Pinpoint the cell where the given text exists, returning its (x, y) midpoint coordinate. 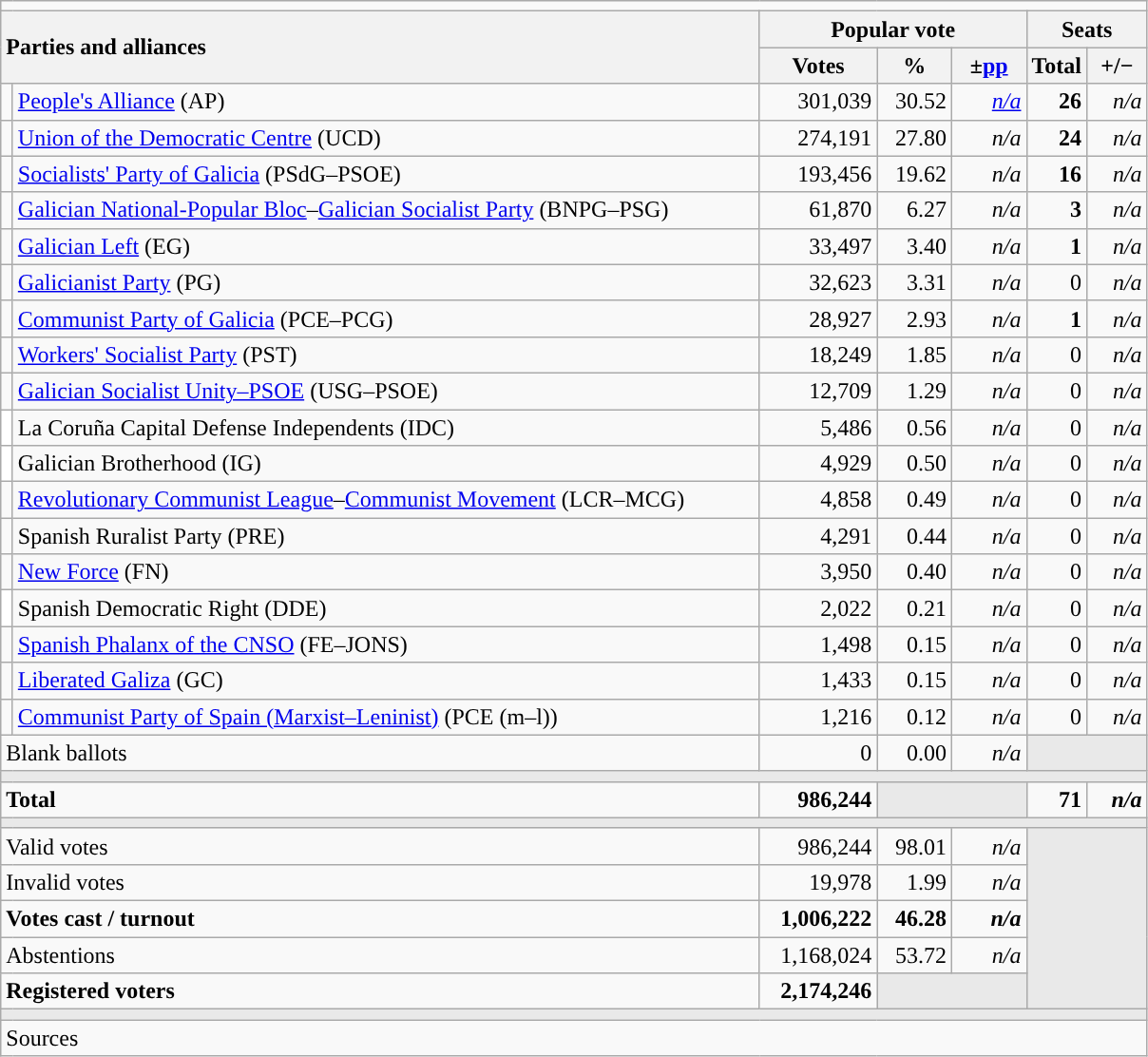
Socialists' Party of Galicia (PSdG–PSOE) (386, 174)
71 (1057, 799)
0.40 (914, 572)
301,039 (818, 102)
46.28 (914, 918)
1.29 (914, 391)
2.93 (914, 318)
2,022 (818, 608)
12,709 (818, 391)
Communist Party of Spain (Marxist–Leninist) (PCE (m–l)) (386, 717)
0.12 (914, 717)
Popular vote (893, 29)
26 (1057, 102)
18,249 (818, 355)
Seats (1087, 29)
3.40 (914, 246)
4,291 (818, 536)
1,168,024 (818, 955)
Blank ballots (380, 753)
New Force (FN) (386, 572)
1.85 (914, 355)
La Coruña Capital Defense Independents (IDC) (386, 427)
32,623 (818, 282)
1,498 (818, 644)
0.50 (914, 464)
±pp (988, 66)
Galician Socialist Unity–PSOE (USG–PSOE) (386, 391)
5,486 (818, 427)
Parties and alliances (380, 48)
Registered voters (380, 991)
Abstentions (380, 955)
0.49 (914, 500)
Spanish Ruralist Party (PRE) (386, 536)
16 (1057, 174)
People's Alliance (AP) (386, 102)
1.99 (914, 882)
274,191 (818, 138)
98.01 (914, 846)
1,433 (818, 681)
193,456 (818, 174)
Galician Left (EG) (386, 246)
27.80 (914, 138)
Votes cast / turnout (380, 918)
Votes (818, 66)
Workers' Socialist Party (PST) (386, 355)
4,858 (818, 500)
0.00 (914, 753)
0.21 (914, 608)
3,950 (818, 572)
Galician Brotherhood (IG) (386, 464)
3 (1057, 210)
Liberated Galiza (GC) (386, 681)
19,978 (818, 882)
4,929 (818, 464)
Spanish Phalanx of the CNSO (FE–JONS) (386, 644)
Valid votes (380, 846)
24 (1057, 138)
Sources (574, 1038)
33,497 (818, 246)
28,927 (818, 318)
30.52 (914, 102)
Union of the Democratic Centre (UCD) (386, 138)
2,174,246 (818, 991)
+/− (1118, 66)
0.44 (914, 536)
Invalid votes (380, 882)
Galicianist Party (PG) (386, 282)
Spanish Democratic Right (DDE) (386, 608)
0.56 (914, 427)
6.27 (914, 210)
53.72 (914, 955)
1,216 (818, 717)
Galician National-Popular Bloc–Galician Socialist Party (BNPG–PSG) (386, 210)
% (914, 66)
1,006,222 (818, 918)
19.62 (914, 174)
Communist Party of Galicia (PCE–PCG) (386, 318)
61,870 (818, 210)
3.31 (914, 282)
Revolutionary Communist League–Communist Movement (LCR–MCG) (386, 500)
